Detect which cell encompasses the target text, then output its [x, y] center coordinate. 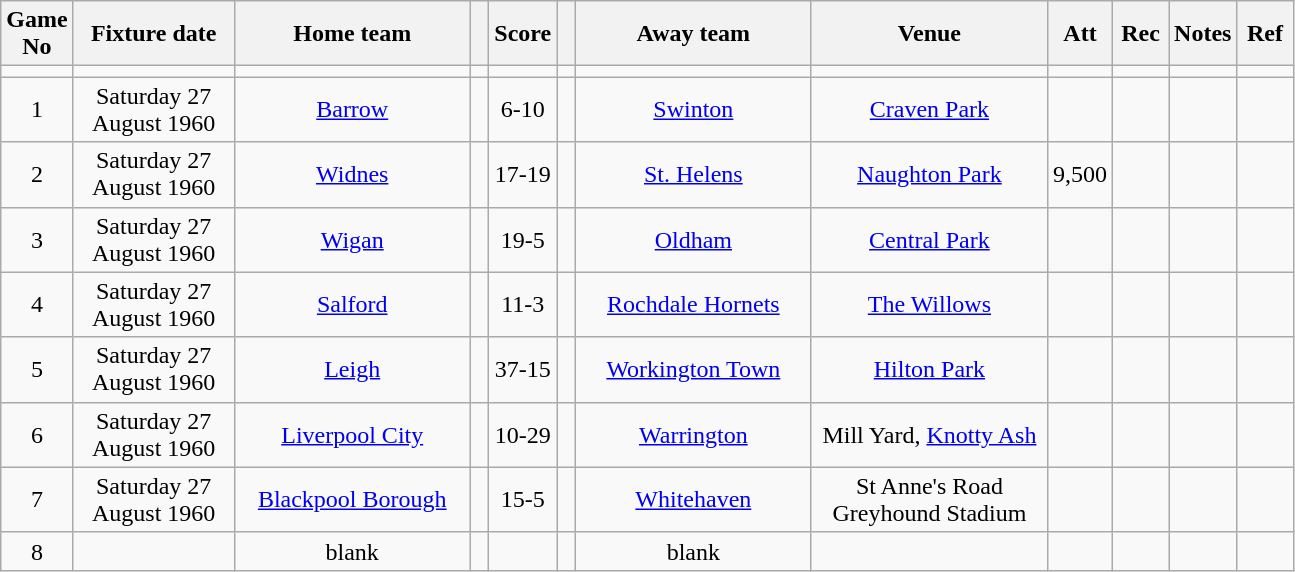
Att [1080, 34]
17-19 [523, 174]
Game No [37, 34]
Mill Yard, Knotty Ash [929, 434]
Ref [1265, 34]
Leigh [352, 370]
Blackpool Borough [352, 500]
2 [37, 174]
9,500 [1080, 174]
5 [37, 370]
15-5 [523, 500]
The Willows [929, 304]
Score [523, 34]
Oldham [693, 240]
Workington Town [693, 370]
Barrow [352, 110]
Whitehaven [693, 500]
Wigan [352, 240]
Craven Park [929, 110]
Venue [929, 34]
Liverpool City [352, 434]
Naughton Park [929, 174]
Rec [1141, 34]
6-10 [523, 110]
Widnes [352, 174]
Home team [352, 34]
Away team [693, 34]
St. Helens [693, 174]
7 [37, 500]
Hilton Park [929, 370]
11-3 [523, 304]
6 [37, 434]
Notes [1203, 34]
19-5 [523, 240]
10-29 [523, 434]
Rochdale Hornets [693, 304]
4 [37, 304]
8 [37, 551]
1 [37, 110]
Central Park [929, 240]
Swinton [693, 110]
St Anne's Road Greyhound Stadium [929, 500]
3 [37, 240]
Salford [352, 304]
37-15 [523, 370]
Warrington [693, 434]
Fixture date [154, 34]
